Pinpoint the cell where the given text exists, returning its [x, y] midpoint coordinate. 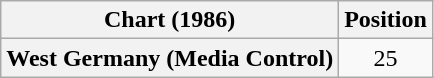
Chart (1986) [170, 20]
25 [386, 58]
Position [386, 20]
West Germany (Media Control) [170, 58]
